Pinpoint the cell where the given text exists, returning its [X, Y] midpoint coordinate. 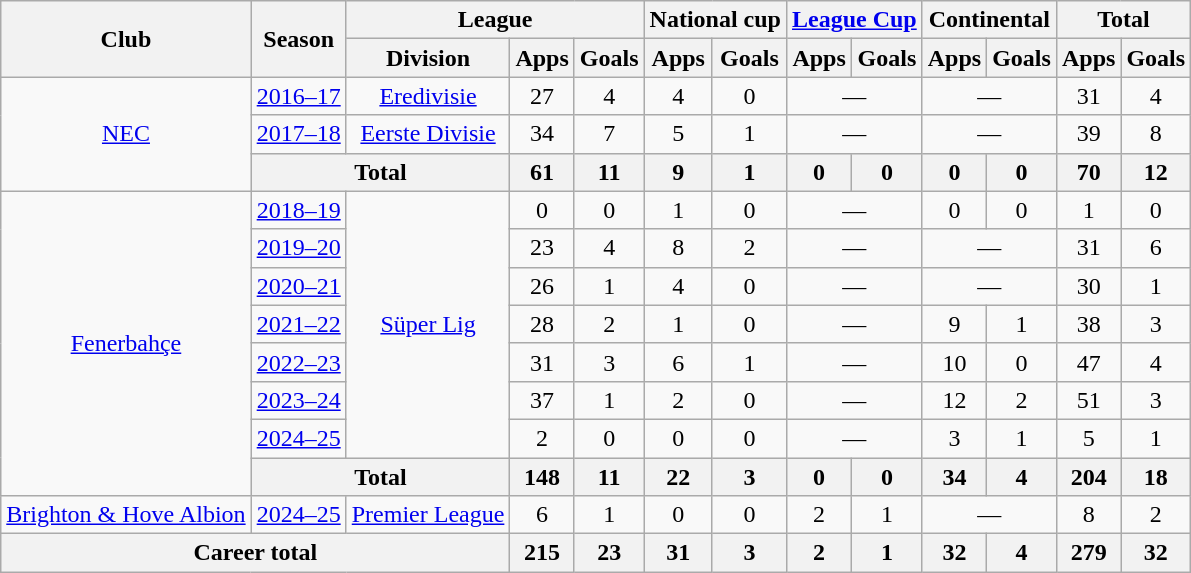
279 [1088, 553]
National cup [715, 20]
38 [1088, 324]
148 [542, 477]
League Cup [854, 20]
Career total [256, 553]
Eredivisie [428, 96]
37 [542, 400]
27 [542, 96]
2023–24 [298, 400]
Premier League [428, 515]
Continental [989, 20]
Fenerbahçe [126, 343]
10 [954, 362]
Season [298, 39]
47 [1088, 362]
Brighton & Hove Albion [126, 515]
2017–18 [298, 134]
Eerste Divisie [428, 134]
70 [1088, 172]
2021–22 [298, 324]
League [495, 20]
204 [1088, 477]
61 [542, 172]
2018–19 [298, 210]
22 [678, 477]
18 [1156, 477]
Division [428, 58]
2020–21 [298, 286]
51 [1088, 400]
39 [1088, 134]
28 [542, 324]
2019–20 [298, 248]
2016–17 [298, 96]
215 [542, 553]
2022–23 [298, 362]
Süper Lig [428, 324]
30 [1088, 286]
NEC [126, 134]
Club [126, 39]
26 [542, 286]
7 [609, 134]
